Return (x, y) of the center of cell containing provided text 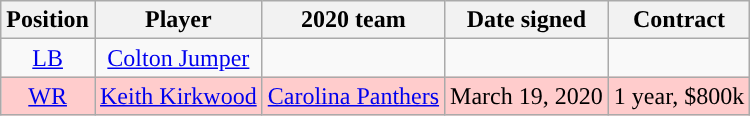
LB (48, 58)
Carolina Panthers (353, 96)
Colton Jumper (178, 58)
Date signed (527, 20)
Position (48, 20)
Keith Kirkwood (178, 96)
Player (178, 20)
2020 team (353, 20)
Contract (678, 20)
WR (48, 96)
March 19, 2020 (527, 96)
1 year, $800k (678, 96)
